Determine the [X, Y] coordinate at the center of the cell enclosing the given text.  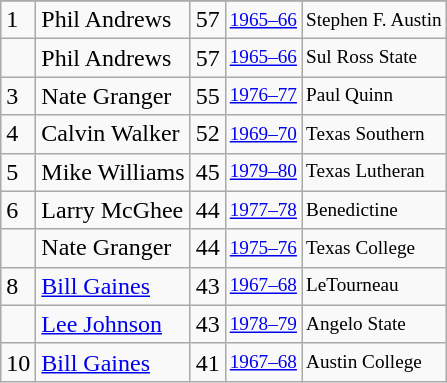
Larry McGhee [113, 210]
10 [18, 362]
Texas Lutheran [374, 172]
3 [18, 96]
LeTourneau [374, 286]
41 [208, 362]
8 [18, 286]
55 [208, 96]
Stephen F. Austin [374, 20]
Sul Ross State [374, 58]
45 [208, 172]
1977–78 [263, 210]
Angelo State [374, 324]
Texas College [374, 248]
Mike Williams [113, 172]
1 [18, 20]
1969–70 [263, 134]
5 [18, 172]
1975–76 [263, 248]
1978–79 [263, 324]
Austin College [374, 362]
Benedictine [374, 210]
Paul Quinn [374, 96]
6 [18, 210]
4 [18, 134]
Lee Johnson [113, 324]
52 [208, 134]
Calvin Walker [113, 134]
1976–77 [263, 96]
Texas Southern [374, 134]
1979–80 [263, 172]
